Extract the (X, Y) coordinate from the center of the cell holding the provided text.  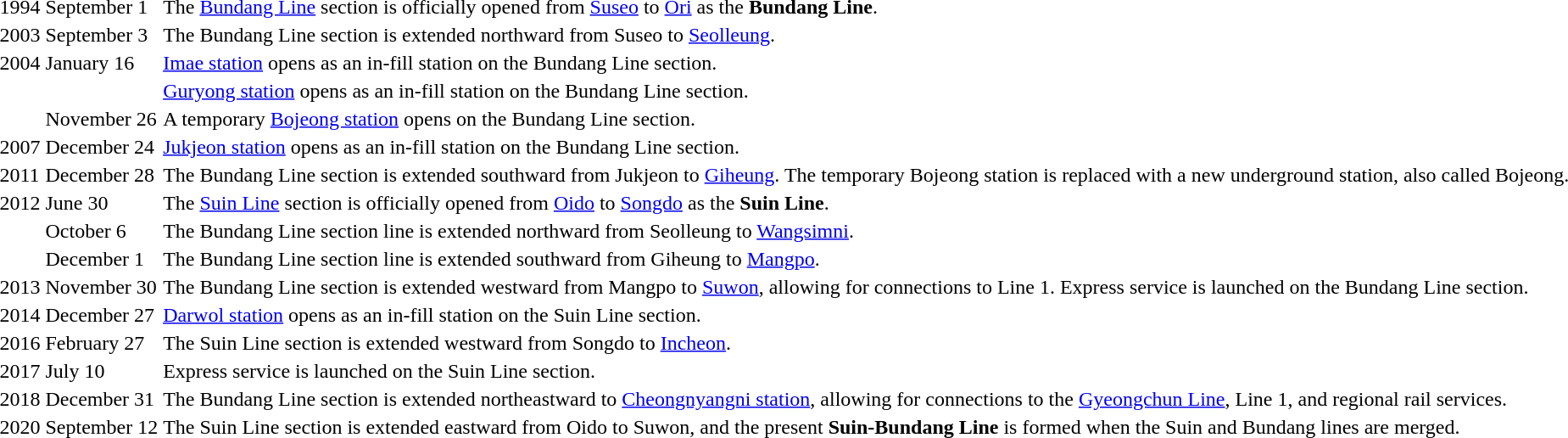
September 3 (102, 35)
December 31 (102, 399)
November 30 (102, 287)
November 26 (102, 119)
June 30 (102, 203)
February 27 (102, 343)
December 1 (102, 259)
October 6 (102, 231)
January 16 (102, 63)
December 27 (102, 315)
December 24 (102, 147)
July 10 (102, 371)
December 28 (102, 175)
